For the text-containing cell, return its midpoint in [x, y] coordinate format. 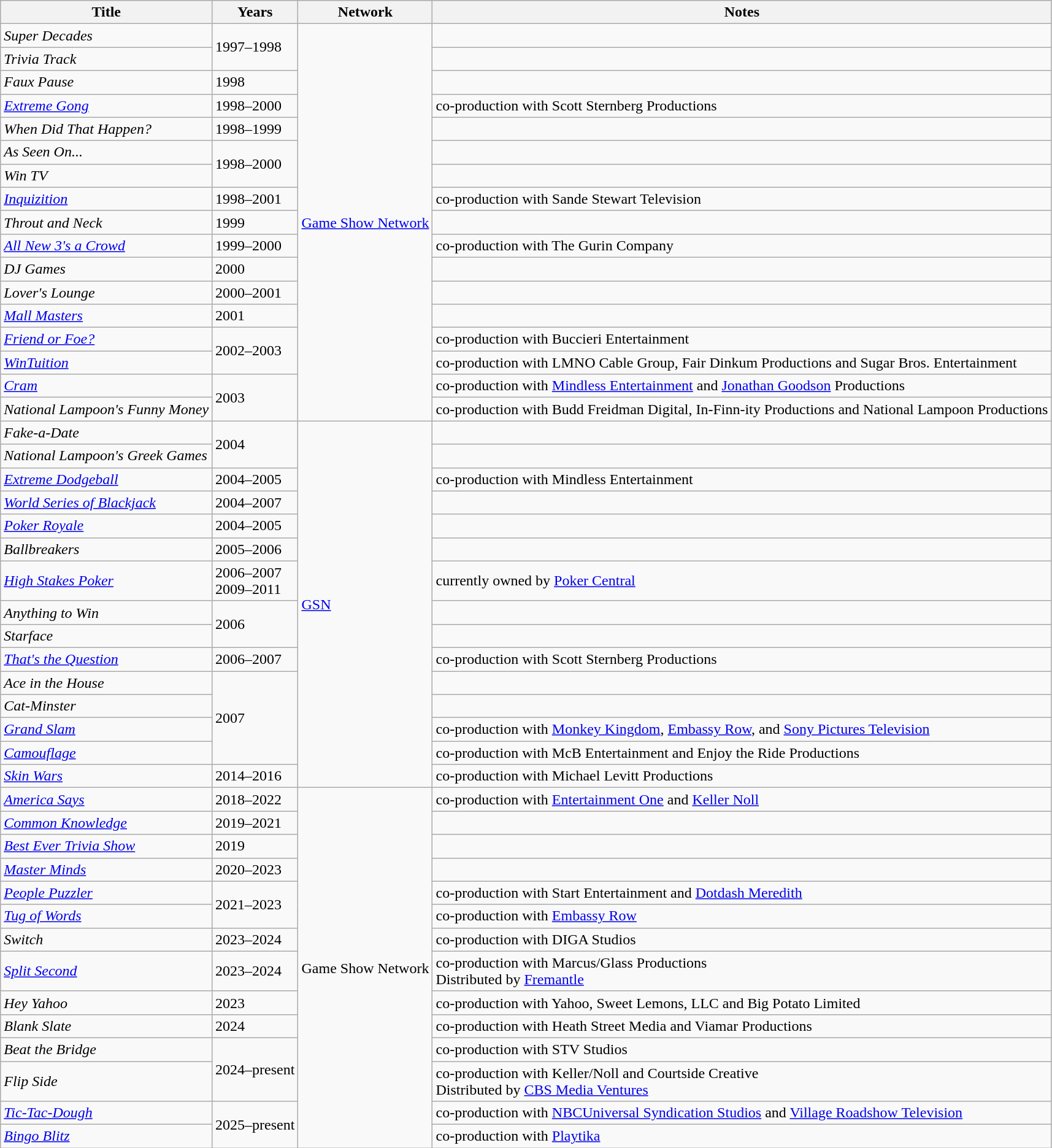
Tug of Words [107, 916]
Blank Slate [107, 1026]
Hey Yahoo [107, 1003]
Starface [107, 636]
Switch [107, 939]
Common Knowledge [107, 823]
co-production with Sande Stewart Television [742, 199]
co-production with Keller/Noll and Courtside CreativeDistributed by CBS Media Ventures [742, 1081]
Cat-Minster [107, 706]
Friend or Foe? [107, 339]
2014–2016 [255, 776]
co-production with LMNO Cable Group, Fair Dinkum Productions and Sugar Bros. Entertainment [742, 363]
co-production with Michael Levitt Productions [742, 776]
co-production with Heath Street Media and Viamar Productions [742, 1026]
Network [366, 12]
co-production with Budd Freidman Digital, In-Finn-ity Productions and National Lampoon Productions [742, 409]
Grand Slam [107, 730]
Master Minds [107, 869]
2020–2023 [255, 869]
2021–2023 [255, 904]
When Did That Happen? [107, 129]
America Says [107, 799]
Beat the Bridge [107, 1049]
2001 [255, 316]
GSN [366, 604]
Ace in the House [107, 683]
2003 [255, 398]
Inquizition [107, 199]
2018–2022 [255, 799]
DJ Games [107, 269]
2006–20072009–2011 [255, 580]
co-production with Embassy Row [742, 916]
Win TV [107, 175]
2004–2007 [255, 503]
National Lampoon's Greek Games [107, 456]
2002–2003 [255, 351]
Fake-a-Date [107, 433]
2024 [255, 1026]
Bingo Blitz [107, 1136]
World Series of Blackjack [107, 503]
1999 [255, 222]
WinTuition [107, 363]
Notes [742, 12]
1998 [255, 82]
National Lampoon's Funny Money [107, 409]
Best Ever Trivia Show [107, 846]
currently owned by Poker Central [742, 580]
co-production with DIGA Studios [742, 939]
2005–2006 [255, 549]
Throut and Neck [107, 222]
2019 [255, 846]
Flip Side [107, 1081]
co-production with Entertainment One and Keller Noll [742, 799]
Faux Pause [107, 82]
co-production with STV Studios [742, 1049]
co-production with Yahoo, Sweet Lemons, LLC and Big Potato Limited [742, 1003]
co-production with McB Entertainment and Enjoy the Ride Productions [742, 753]
As Seen On... [107, 152]
1997–1998 [255, 47]
co-production with Buccieri Entertainment [742, 339]
Ballbreakers [107, 549]
Mall Masters [107, 316]
2000 [255, 269]
Anything to Win [107, 612]
That's the Question [107, 659]
All New 3's a Crowd [107, 245]
1998–2001 [255, 199]
1999–2000 [255, 245]
co-production with Monkey Kingdom, Embassy Row, and Sony Pictures Television [742, 730]
1998–1999 [255, 129]
Split Second [107, 971]
2006–2007 [255, 659]
Trivia Track [107, 59]
Years [255, 12]
Poker Royale [107, 526]
Super Decades [107, 36]
co-production with Marcus/Glass ProductionsDistributed by Fremantle [742, 971]
Tic-Tac-Dough [107, 1113]
2025–present [255, 1125]
Title [107, 12]
Cram [107, 386]
High Stakes Poker [107, 580]
co-production with NBCUniversal Syndication Studios and Village Roadshow Television [742, 1113]
2023 [255, 1003]
Camouflage [107, 753]
co-production with The Gurin Company [742, 245]
co-production with Start Entertainment and Dotdash Meredith [742, 893]
Skin Wars [107, 776]
2024–present [255, 1069]
co-production with Mindless Entertainment [742, 479]
2007 [255, 718]
2000–2001 [255, 293]
Lover's Lounge [107, 293]
Extreme Gong [107, 106]
co-production with Mindless Entertainment and Jonathan Goodson Productions [742, 386]
2004 [255, 444]
Extreme Dodgeball [107, 479]
People Puzzler [107, 893]
2019–2021 [255, 823]
2006 [255, 624]
co-production with Playtika [742, 1136]
